Detect which cell encompasses the target text, then output its (X, Y) center coordinate. 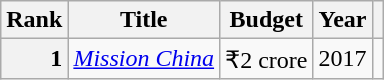
1 (34, 59)
Year (342, 20)
Mission China (144, 59)
Title (144, 20)
Budget (266, 20)
Rank (34, 20)
₹2 crore (266, 59)
2017 (342, 59)
